Find where the given text appears and provide that cell's center as (X, Y) coordinate. 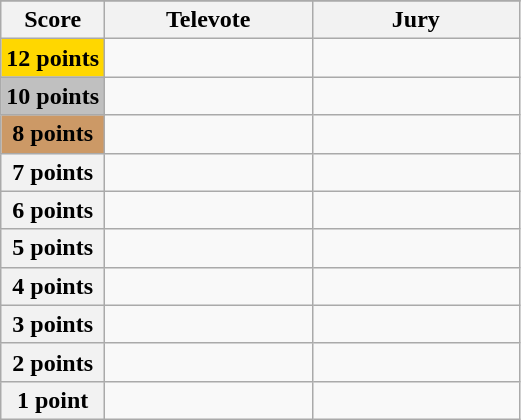
4 points (53, 286)
6 points (53, 210)
8 points (53, 134)
Score (53, 20)
10 points (53, 96)
1 point (53, 400)
3 points (53, 324)
2 points (53, 362)
Jury (416, 20)
7 points (53, 172)
5 points (53, 248)
Televote (209, 20)
12 points (53, 58)
